Extract the (x, y) coordinate from the center of the cell holding the provided text.  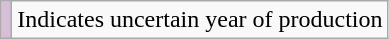
Indicates uncertain year of production (200, 20)
